From the cell containing the given text, extract its center point as (X, Y) coordinate. 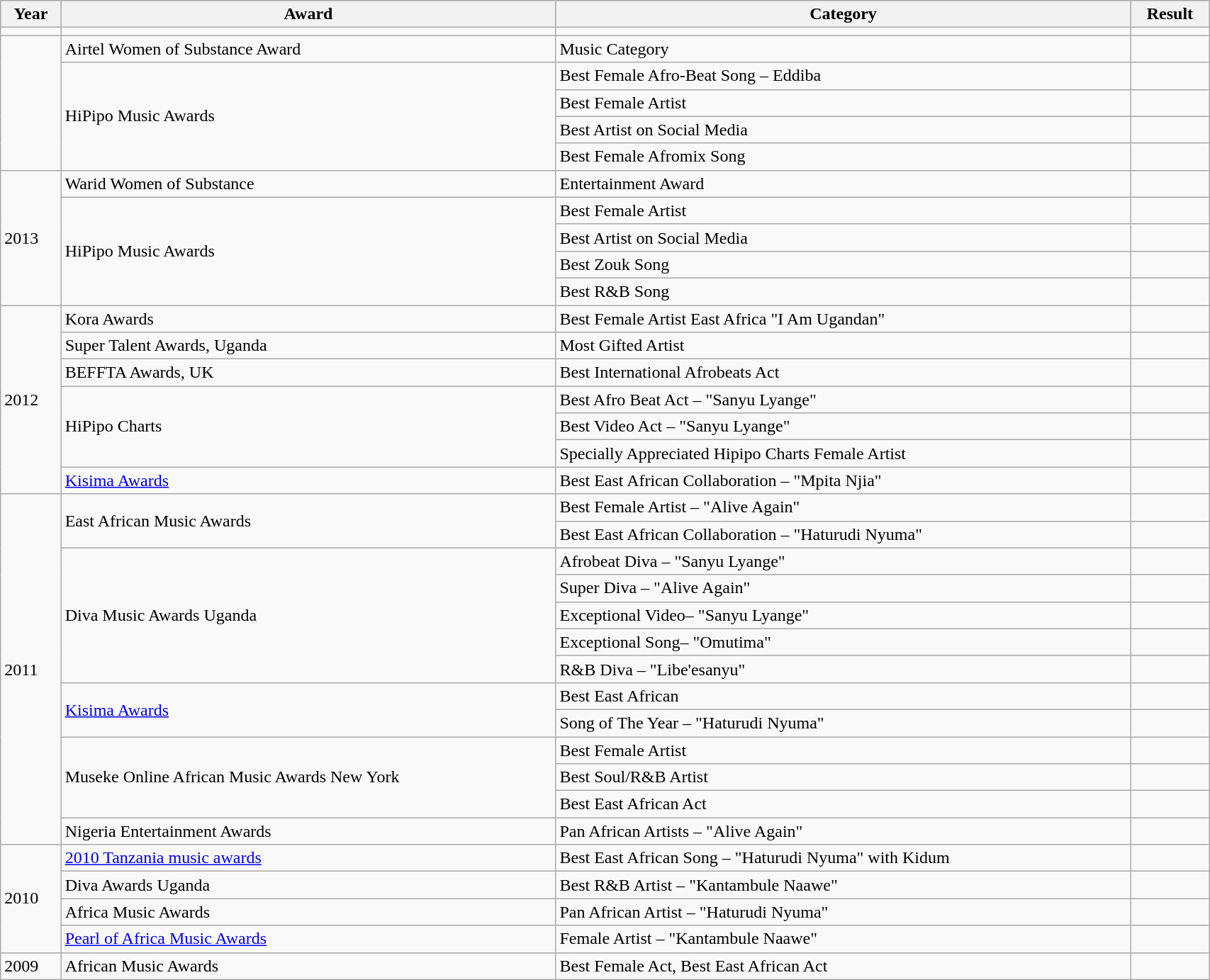
Exceptional Song– "Omutima" (844, 642)
Result (1170, 14)
2010 Tanzania music awards (308, 858)
Song of The Year – "Haturudi Nyuma" (844, 723)
Museke Online African Music Awards New York (308, 777)
Nigeria Entertainment Awards (308, 831)
HiPipo Charts (308, 427)
African Music Awards (308, 966)
Diva Music Awards Uganda (308, 615)
Best R&B Artist – "Kantambule Naawe" (844, 885)
Best East African Collaboration – "Haturudi Nyuma" (844, 534)
Entertainment Award (844, 184)
Best Zouk Song (844, 264)
Best Afro Beat Act – "Sanyu Lyange" (844, 400)
Best East African Act (844, 804)
2013 (31, 237)
2012 (31, 399)
Afrobeat Diva – "Sanyu Lyange" (844, 561)
Super Talent Awards, Uganda (308, 346)
Africa Music Awards (308, 912)
Super Diva – "Alive Again" (844, 588)
Best Female Afromix Song (844, 157)
Pan African Artists – "Alive Again" (844, 831)
Pearl of Africa Music Awards (308, 939)
Exceptional Video– "Sanyu Lyange" (844, 615)
Best East African (844, 696)
BEFFTA Awards, UK (308, 373)
Kora Awards (308, 318)
Most Gifted Artist (844, 346)
Best East African Collaboration – "Mpita Njia" (844, 480)
Year (31, 14)
Warid Women of Substance (308, 184)
Music Category (844, 49)
Best Female Artist East Africa "I Am Ugandan" (844, 318)
Category (844, 14)
Specially Appreciated Hipipo Charts Female Artist (844, 454)
Diva Awards Uganda (308, 885)
2011 (31, 669)
Best East African Song – "Haturudi Nyuma" with Kidum (844, 858)
Best International Afrobeats Act (844, 373)
Best R&B Song (844, 291)
2010 (31, 899)
Best Female Artist – "Alive Again" (844, 507)
Female Artist – "Kantambule Naawe" (844, 939)
Best Video Act – "Sanyu Lyange" (844, 427)
Airtel Women of Substance Award (308, 49)
Best Female Act, Best East African Act (844, 966)
Award (308, 14)
Pan African Artist – "Haturudi Nyuma" (844, 912)
Best Female Afro-Beat Song – Eddiba (844, 76)
East African Music Awards (308, 521)
R&B Diva – "Libe'esanyu" (844, 669)
Best Soul/R&B Artist (844, 777)
2009 (31, 966)
